Capture the cell that displays the provided text and extract its [x, y] central coordinate. 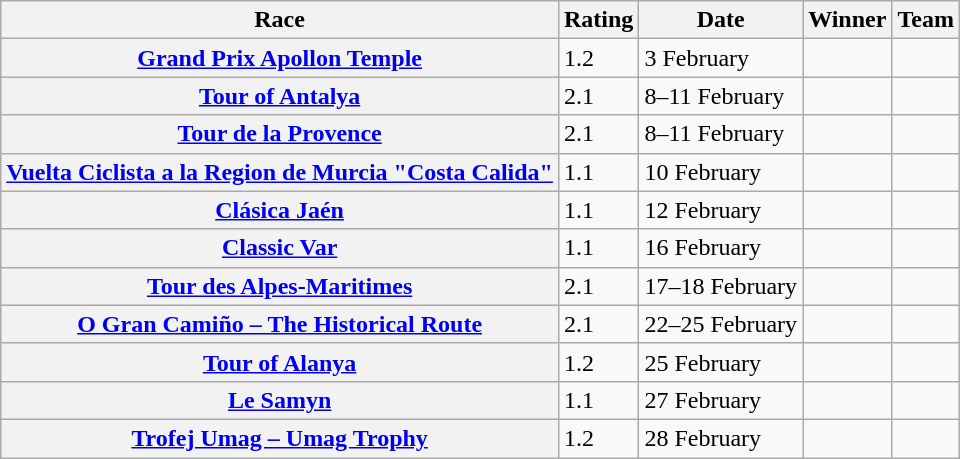
16 February [721, 248]
3 February [721, 58]
Race [280, 20]
Tour des Alpes-Maritimes [280, 286]
O Gran Camiño – The Historical Route [280, 324]
Tour of Antalya [280, 96]
Tour de la Provence [280, 134]
Vuelta Ciclista a la Region de Murcia "Costa Calida" [280, 172]
Grand Prix Apollon Temple [280, 58]
17–18 February [721, 286]
Team [926, 20]
Clásica Jaén [280, 210]
Winner [848, 20]
10 February [721, 172]
22–25 February [721, 324]
Classic Var [280, 248]
27 February [721, 400]
Rating [598, 20]
Trofej Umag – Umag Trophy [280, 438]
12 February [721, 210]
28 February [721, 438]
Date [721, 20]
25 February [721, 362]
Le Samyn [280, 400]
Tour of Alanya [280, 362]
